Detect which cell encompasses the target text, then output its [X, Y] center coordinate. 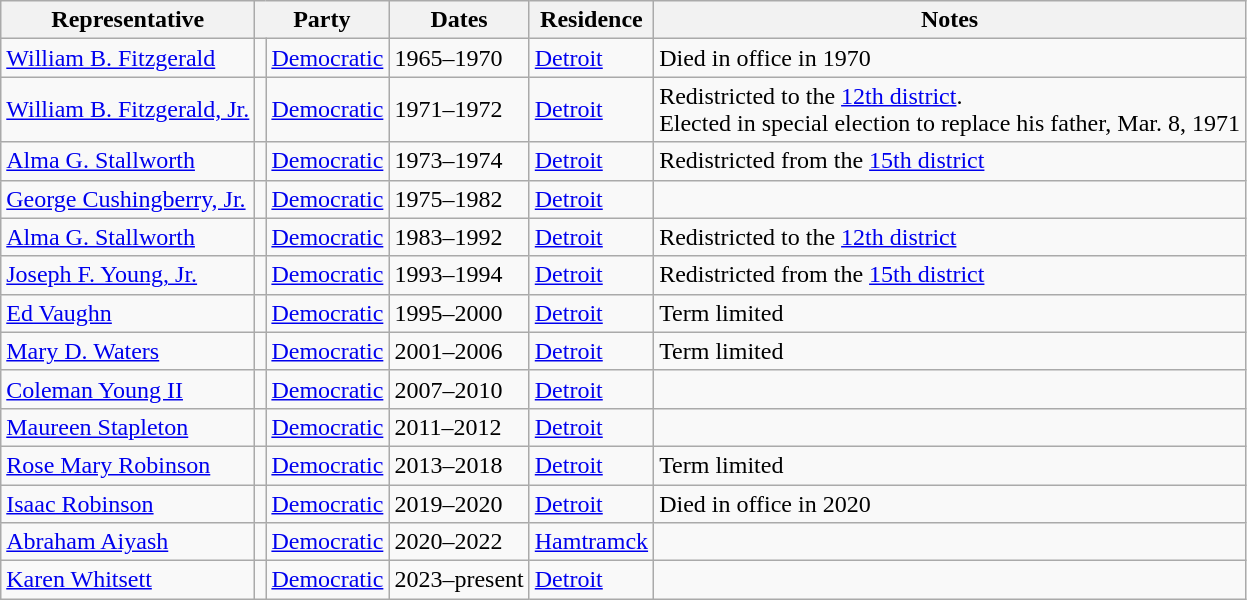
Maureen Stapleton [128, 427]
Karen Whitsett [128, 580]
2007–2010 [459, 389]
2001–2006 [459, 351]
1995–2000 [459, 313]
Residence [591, 20]
1975–1982 [459, 199]
Abraham Aiyash [128, 542]
1993–1994 [459, 275]
Redistricted to the 12th district [950, 237]
Joseph F. Young, Jr. [128, 275]
Died in office in 2020 [950, 503]
2013–2018 [459, 465]
2023–present [459, 580]
William B. Fitzgerald [128, 58]
Coleman Young II [128, 389]
1971–1972 [459, 110]
William B. Fitzgerald, Jr. [128, 110]
Representative [128, 20]
Dates [459, 20]
Redistricted to the 12th district.Elected in special election to replace his father, Mar. 8, 1971 [950, 110]
2011–2012 [459, 427]
Mary D. Waters [128, 351]
Hamtramck [591, 542]
Rose Mary Robinson [128, 465]
2019–2020 [459, 503]
1973–1974 [459, 161]
2020–2022 [459, 542]
1983–1992 [459, 237]
Isaac Robinson [128, 503]
George Cushingberry, Jr. [128, 199]
Died in office in 1970 [950, 58]
Notes [950, 20]
Party [322, 20]
1965–1970 [459, 58]
Ed Vaughn [128, 313]
